From the cell containing the given text, extract its center point as (X, Y) coordinate. 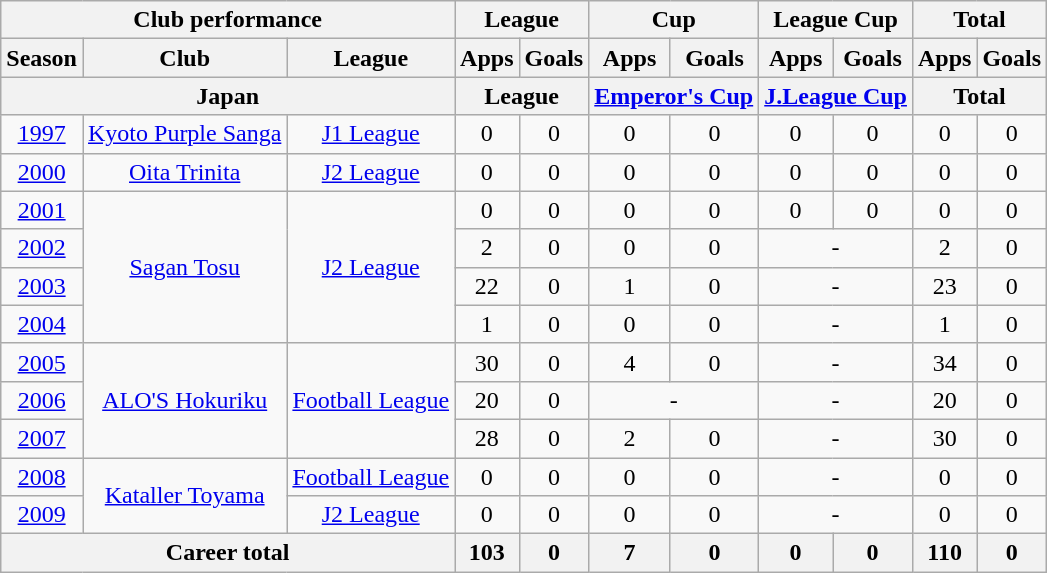
2008 (42, 477)
Japan (228, 96)
2002 (42, 248)
28 (487, 438)
2000 (42, 172)
2004 (42, 324)
1997 (42, 134)
34 (944, 362)
Sagan Tosu (184, 267)
Career total (228, 553)
23 (944, 286)
ALO'S Hokuriku (184, 400)
2006 (42, 400)
Emperor's Cup (674, 96)
22 (487, 286)
J.League Cup (836, 96)
Kyoto Purple Sanga (184, 134)
110 (944, 553)
Club performance (228, 20)
2001 (42, 210)
Kataller Toyama (184, 496)
Club (184, 58)
Cup (674, 20)
7 (630, 553)
2003 (42, 286)
2009 (42, 515)
J1 League (371, 134)
103 (487, 553)
4 (630, 362)
League Cup (836, 20)
2005 (42, 362)
Oita Trinita (184, 172)
2007 (42, 438)
Season (42, 58)
